Return (X, Y) of the center of cell containing provided text 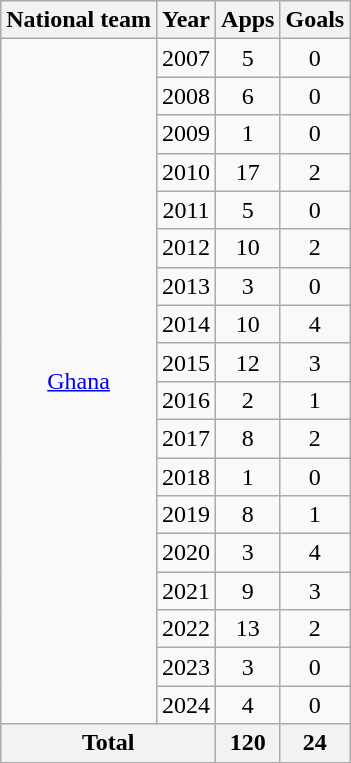
9 (248, 591)
2014 (186, 324)
Total (108, 743)
6 (248, 96)
National team (79, 20)
2016 (186, 400)
2011 (186, 210)
2023 (186, 667)
2021 (186, 591)
120 (248, 743)
2015 (186, 362)
2013 (186, 286)
2007 (186, 58)
Apps (248, 20)
2018 (186, 477)
13 (248, 629)
2019 (186, 515)
2009 (186, 134)
2010 (186, 172)
2008 (186, 96)
Goals (315, 20)
Ghana (79, 382)
2020 (186, 553)
2024 (186, 705)
12 (248, 362)
24 (315, 743)
2017 (186, 438)
2012 (186, 248)
17 (248, 172)
Year (186, 20)
2022 (186, 629)
